Scan for the cell matching the given text and deliver its [X, Y] coordinate at center. 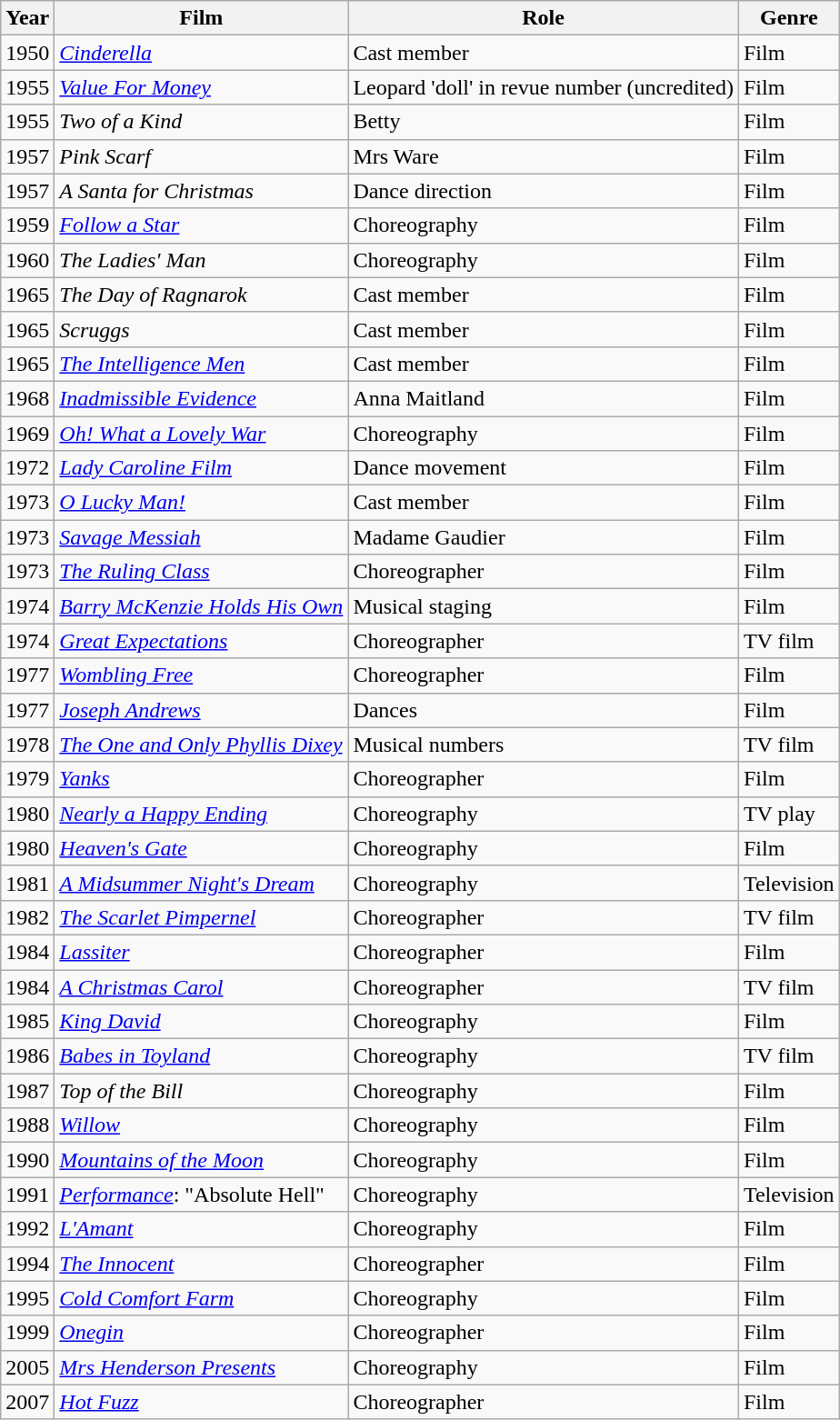
The Intelligence Men [202, 364]
Leopard 'doll' in revue number (uncredited) [544, 87]
Year [27, 18]
Musical staging [544, 606]
The Innocent [202, 1264]
Genre [789, 18]
King David [202, 1022]
1969 [27, 434]
Cold Comfort Farm [202, 1298]
Mountains of the Moon [202, 1160]
Onegin [202, 1333]
The Day of Ragnarok [202, 295]
1960 [27, 260]
1992 [27, 1229]
1978 [27, 745]
Performance: "Absolute Hell" [202, 1195]
Betty [544, 122]
O Lucky Man! [202, 503]
Yanks [202, 779]
1950 [27, 53]
Role [544, 18]
Scruggs [202, 329]
The Ladies' Man [202, 260]
1990 [27, 1160]
Barry McKenzie Holds His Own [202, 606]
The Ruling Class [202, 572]
Great Expectations [202, 641]
1979 [27, 779]
L'Amant [202, 1229]
Anna Maitland [544, 398]
Musical numbers [544, 745]
1981 [27, 883]
1991 [27, 1195]
Lassiter [202, 952]
A Santa for Christmas [202, 191]
Hot Fuzz [202, 1402]
TV play [789, 814]
Cinderella [202, 53]
1968 [27, 398]
A Midsummer Night's Dream [202, 883]
Dance direction [544, 191]
1994 [27, 1264]
1987 [27, 1091]
Joseph Andrews [202, 710]
1999 [27, 1333]
Babes in Toyland [202, 1056]
Pink Scarf [202, 156]
A Christmas Carol [202, 986]
Savage Messiah [202, 537]
Nearly a Happy Ending [202, 814]
Value For Money [202, 87]
Lady Caroline Film [202, 468]
2007 [27, 1402]
2005 [27, 1367]
1982 [27, 917]
The Scarlet Pimpernel [202, 917]
1995 [27, 1298]
The One and Only Phyllis Dixey [202, 745]
1972 [27, 468]
Willow [202, 1125]
1985 [27, 1022]
Dances [544, 710]
Mrs Henderson Presents [202, 1367]
Oh! What a Lovely War [202, 434]
1988 [27, 1125]
Wombling Free [202, 675]
Mrs Ware [544, 156]
Follow a Star [202, 225]
Inadmissible Evidence [202, 398]
Dance movement [544, 468]
Two of a Kind [202, 122]
1986 [27, 1056]
Madame Gaudier [544, 537]
1959 [27, 225]
Heaven's Gate [202, 848]
Top of the Bill [202, 1091]
